Identify which cell holds the provided text, then report its (X, Y) central coordinate. 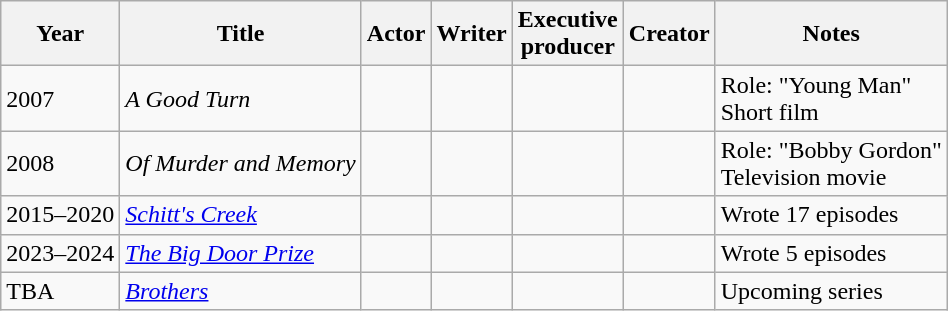
Year (60, 34)
A Good Turn (240, 98)
Wrote 17 episodes (831, 215)
2023–2024 (60, 253)
Role: "Young Man"Short film (831, 98)
2015–2020 (60, 215)
Wrote 5 episodes (831, 253)
Role: "Bobby Gordon"Television movie (831, 164)
Notes (831, 34)
The Big Door Prize (240, 253)
Brothers (240, 291)
Actor (396, 34)
Of Murder and Memory (240, 164)
2007 (60, 98)
2008 (60, 164)
Upcoming series (831, 291)
TBA (60, 291)
Creator (669, 34)
Executiveproducer (568, 34)
Writer (472, 34)
Schitt's Creek (240, 215)
Title (240, 34)
